Output the [X, Y] coordinate of the center of the cell containing the given text.  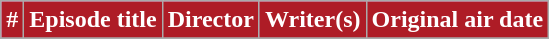
Original air date [458, 20]
Episode title [93, 20]
Writer(s) [312, 20]
Director [210, 20]
# [12, 20]
